Scan for the cell matching the given text and deliver its (X, Y) coordinate at center. 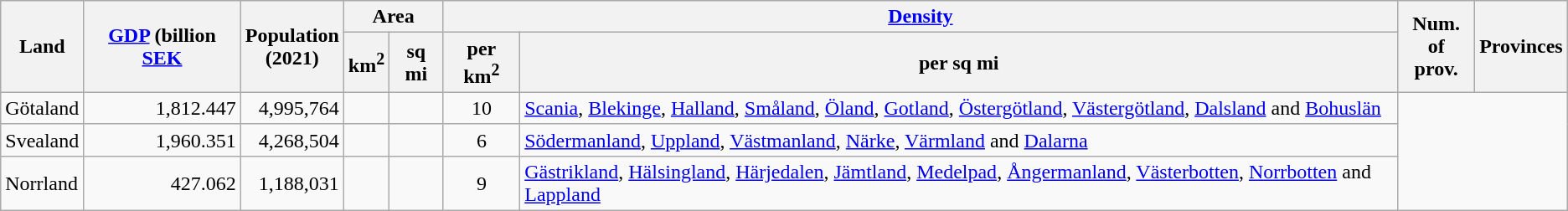
Gästrikland, Hälsingland, Härjedalen, Jämtland, Medelpad, Ångermanland, Västerbotten, Norrbotten and Lappland (959, 183)
1,960.351 (162, 140)
1,812.447 (162, 108)
per km2 (482, 63)
Land (42, 47)
Södermanland, Uppland, Västmanland, Närke, Värmland and Dalarna (959, 140)
Area (394, 17)
4,995,764 (291, 108)
Population(2021) (291, 47)
1,188,031 (291, 183)
Svealand (42, 140)
Provinces (1521, 47)
sq mi (416, 63)
Scania, Blekinge, Halland, Småland, Öland, Gotland, Östergötland, Västergötland, Dalsland and Bohuslän (959, 108)
9 (482, 183)
Götaland (42, 108)
Norrland (42, 183)
Density (921, 17)
10 (482, 108)
427.062 (162, 183)
per sq mi (959, 63)
6 (482, 140)
Num. ofprov. (1436, 47)
km2 (366, 63)
GDP (billion SEK (162, 47)
4,268,504 (291, 140)
